Detect which cell encompasses the target text, then output its [X, Y] center coordinate. 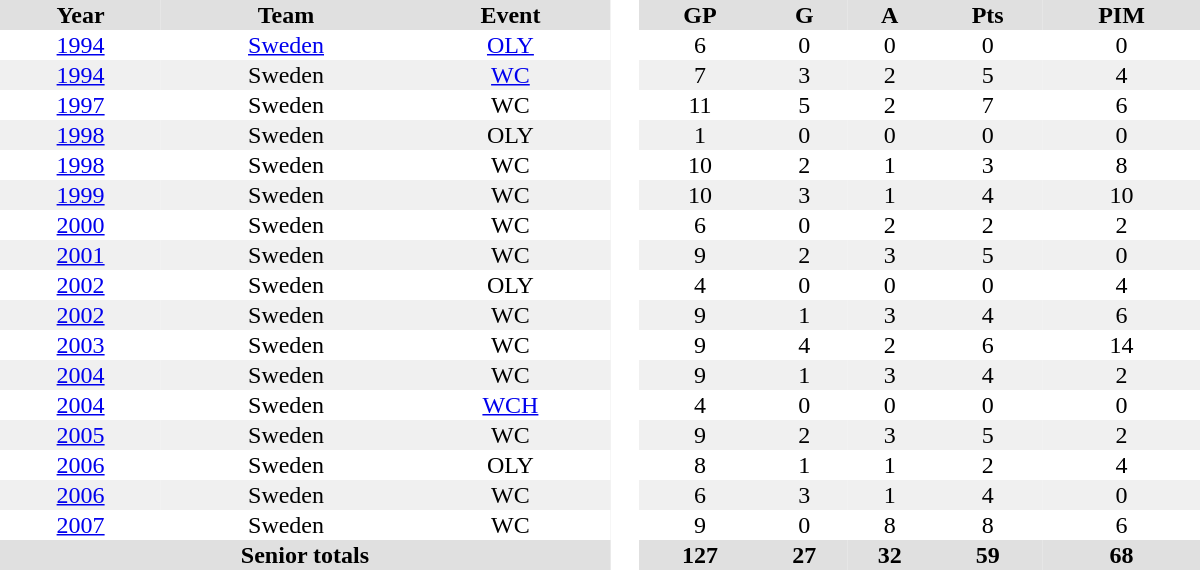
GP [700, 15]
1997 [80, 105]
Event [510, 15]
1999 [80, 195]
127 [700, 555]
2007 [80, 525]
2003 [80, 345]
A [890, 15]
Pts [988, 15]
11 [700, 105]
59 [988, 555]
32 [890, 555]
Senior totals [305, 555]
2001 [80, 255]
PIM [1122, 15]
Year [80, 15]
2005 [80, 435]
68 [1122, 555]
WCH [510, 405]
G [804, 15]
2000 [80, 225]
14 [1122, 345]
27 [804, 555]
Team [286, 15]
